Pinpoint the cell where the given text exists, returning its (X, Y) midpoint coordinate. 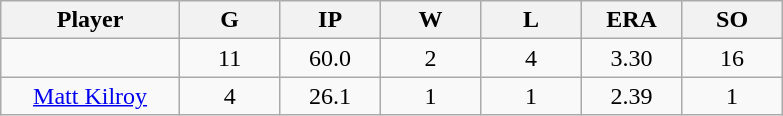
ERA (631, 20)
L (531, 20)
60.0 (330, 58)
G (229, 20)
11 (229, 58)
W (430, 20)
3.30 (631, 58)
Matt Kilroy (90, 96)
26.1 (330, 96)
IP (330, 20)
2 (430, 58)
2.39 (631, 96)
16 (732, 58)
SO (732, 20)
Player (90, 20)
